Capture the cell that displays the provided text and extract its (X, Y) central coordinate. 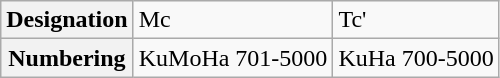
KuMoHa 701-5000 (233, 58)
Numbering (67, 58)
Mc (233, 20)
KuHa 700-5000 (416, 58)
Designation (67, 20)
Tc' (416, 20)
